Provide the (X, Y) coordinate of the cell's center where the given text is located.  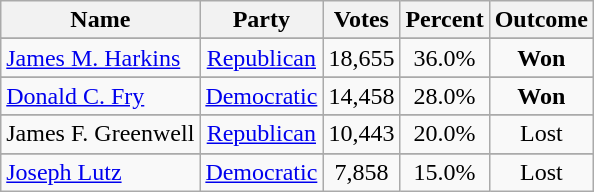
7,858 (362, 172)
10,443 (362, 134)
Name (100, 20)
Outcome (541, 20)
20.0% (444, 134)
15.0% (444, 172)
Joseph Lutz (100, 172)
28.0% (444, 96)
14,458 (362, 96)
Party (262, 20)
James M. Harkins (100, 58)
Percent (444, 20)
18,655 (362, 58)
36.0% (444, 58)
Votes (362, 20)
Donald C. Fry (100, 96)
James F. Greenwell (100, 134)
